Determine the (X, Y) coordinate at the center of the cell enclosing the given text.  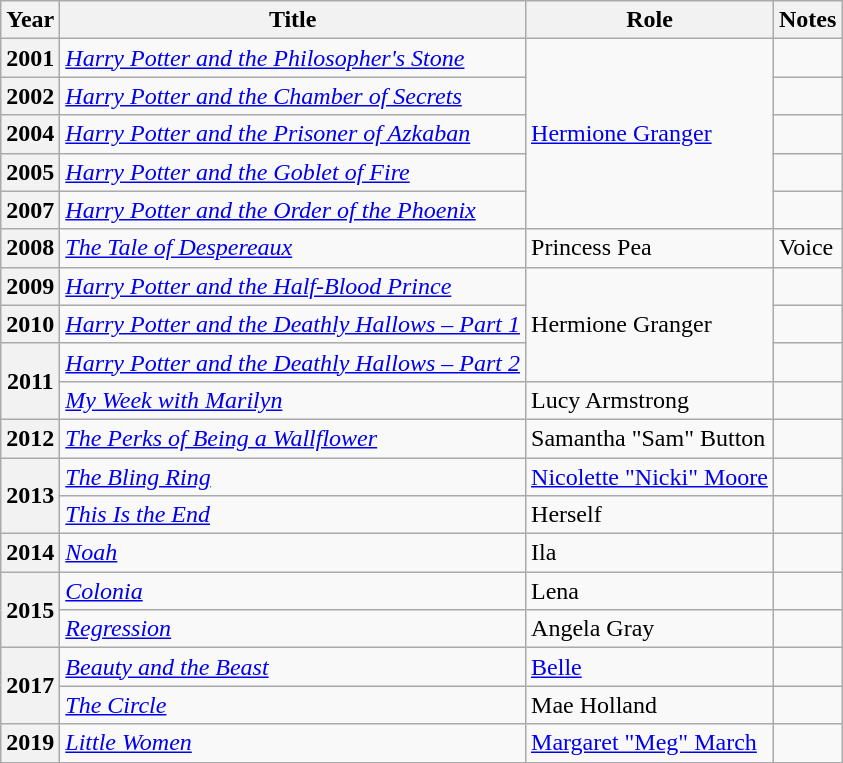
The Bling Ring (293, 477)
Herself (650, 515)
2017 (30, 686)
Harry Potter and the Philosopher's Stone (293, 58)
Lena (650, 591)
Harry Potter and the Order of the Phoenix (293, 210)
Princess Pea (650, 248)
My Week with Marilyn (293, 400)
Regression (293, 629)
The Tale of Despereaux (293, 248)
2001 (30, 58)
Lucy Armstrong (650, 400)
2012 (30, 438)
Role (650, 20)
Harry Potter and the Goblet of Fire (293, 172)
Noah (293, 553)
2008 (30, 248)
This Is the End (293, 515)
Margaret "Meg" March (650, 743)
Harry Potter and the Deathly Hallows – Part 1 (293, 324)
2013 (30, 496)
Ila (650, 553)
Samantha "Sam" Button (650, 438)
2009 (30, 286)
Angela Gray (650, 629)
Beauty and the Beast (293, 667)
Notes (807, 20)
Nicolette "Nicki" Moore (650, 477)
Colonia (293, 591)
2015 (30, 610)
2010 (30, 324)
Harry Potter and the Deathly Hallows – Part 2 (293, 362)
2002 (30, 96)
Harry Potter and the Chamber of Secrets (293, 96)
The Circle (293, 705)
Harry Potter and the Half-Blood Prince (293, 286)
2011 (30, 381)
Title (293, 20)
The Perks of Being a Wallflower (293, 438)
Mae Holland (650, 705)
2014 (30, 553)
2004 (30, 134)
2005 (30, 172)
Little Women (293, 743)
2007 (30, 210)
Harry Potter and the Prisoner of Azkaban (293, 134)
Voice (807, 248)
2019 (30, 743)
Year (30, 20)
Belle (650, 667)
